Detect which cell encompasses the target text, then output its (X, Y) center coordinate. 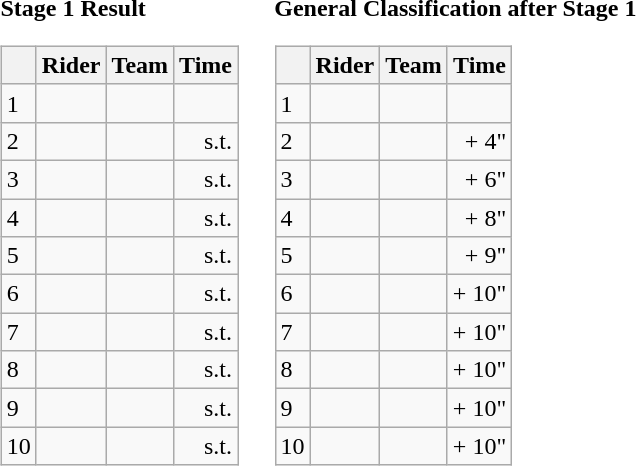
+ 4" (479, 141)
+ 9" (479, 256)
+ 6" (479, 179)
+ 8" (479, 217)
